For the text-containing cell, return its midpoint in (X, Y) coordinate format. 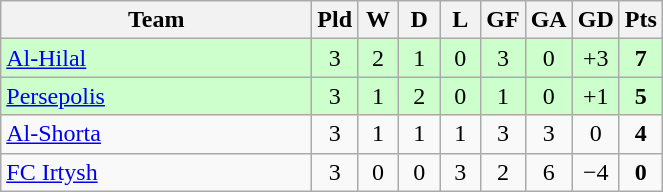
W (378, 20)
Pld (335, 20)
4 (640, 134)
6 (548, 172)
D (420, 20)
Al-Hilal (156, 58)
FC Irtysh (156, 172)
Team (156, 20)
+3 (596, 58)
Al-Shorta (156, 134)
GD (596, 20)
5 (640, 96)
Pts (640, 20)
GA (548, 20)
GF (503, 20)
7 (640, 58)
L (460, 20)
+1 (596, 96)
Persepolis (156, 96)
−4 (596, 172)
